Return the (x, y) coordinate for the center point of the cell that contains the specified text.  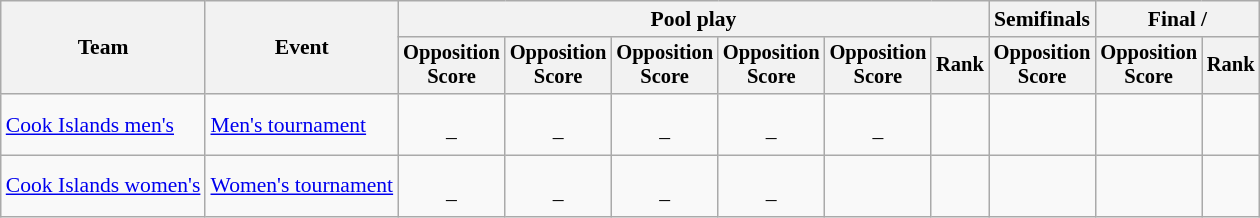
Final / (1177, 19)
Cook Islands men's (104, 124)
Women's tournament (302, 186)
Event (302, 48)
Semifinals (1042, 19)
Team (104, 48)
Pool play (694, 19)
Men's tournament (302, 124)
Cook Islands women's (104, 186)
